Scan for the cell matching the given text and deliver its (x, y) coordinate at center. 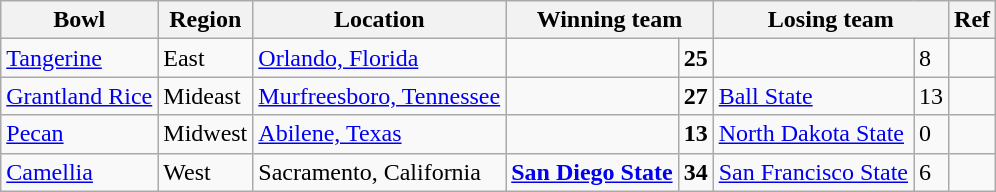
Location (380, 20)
San Francisco State (813, 172)
Winning team (610, 20)
Grantland Rice (80, 96)
Mideast (206, 96)
Bowl (80, 20)
Ball State (813, 96)
25 (696, 58)
27 (696, 96)
San Diego State (592, 172)
Sacramento, California (380, 172)
West (206, 172)
6 (932, 172)
34 (696, 172)
Murfreesboro, Tennessee (380, 96)
Tangerine (80, 58)
Pecan (80, 134)
Losing team (830, 20)
Region (206, 20)
0 (932, 134)
Abilene, Texas (380, 134)
East (206, 58)
North Dakota State (813, 134)
8 (932, 58)
Ref (972, 20)
Orlando, Florida (380, 58)
Midwest (206, 134)
Camellia (80, 172)
